For the text-containing cell, return its midpoint in [x, y] coordinate format. 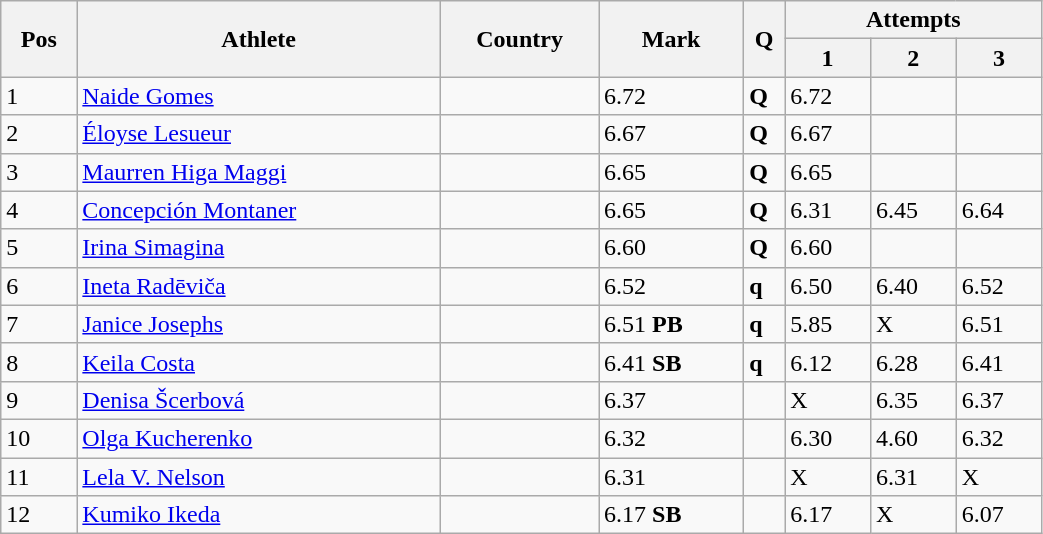
6.17 SB [672, 515]
Mark [672, 39]
6.12 [828, 362]
4.60 [913, 438]
Pos [39, 39]
6.51 PB [672, 324]
6.35 [913, 400]
Country [520, 39]
Irina Simagina [259, 248]
12 [39, 515]
6.45 [913, 210]
6.17 [828, 515]
6.30 [828, 438]
6.50 [828, 286]
6 [39, 286]
6.41 [999, 362]
6.28 [913, 362]
Naide Gomes [259, 96]
Concepción Montaner [259, 210]
4 [39, 210]
6.07 [999, 515]
Athlete [259, 39]
5.85 [828, 324]
5 [39, 248]
6.40 [913, 286]
Keila Costa [259, 362]
Maurren Higa Maggi [259, 172]
8 [39, 362]
10 [39, 438]
Lela V. Nelson [259, 477]
Janice Josephs [259, 324]
Attempts [914, 20]
Denisa Šcerbová [259, 400]
Kumiko Ikeda [259, 515]
6.51 [999, 324]
6.64 [999, 210]
Ineta Radēviča [259, 286]
11 [39, 477]
7 [39, 324]
Éloyse Lesueur [259, 134]
6.41 SB [672, 362]
Olga Kucherenko [259, 438]
9 [39, 400]
